Return the (x, y) coordinate for the center point of the cell that contains the specified text.  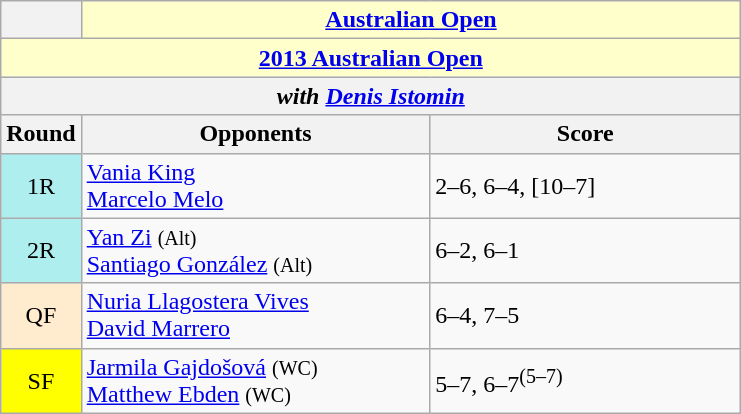
6–4, 7–5 (586, 316)
with Denis Istomin (371, 96)
Opponents (256, 134)
QF (41, 316)
Vania King Marcelo Melo (256, 186)
Yan Zi (Alt) Santiago González (Alt) (256, 250)
Nuria Llagostera Vives David Marrero (256, 316)
Round (41, 134)
2013 Australian Open (371, 58)
5–7, 6–7(5–7) (586, 380)
2R (41, 250)
Jarmila Gajdošová (WC) Matthew Ebden (WC) (256, 380)
Australian Open (411, 20)
1R (41, 186)
6–2, 6–1 (586, 250)
SF (41, 380)
2–6, 6–4, [10–7] (586, 186)
Score (586, 134)
